Search for the cell housing the specified text and yield its [x, y] center coordinate. 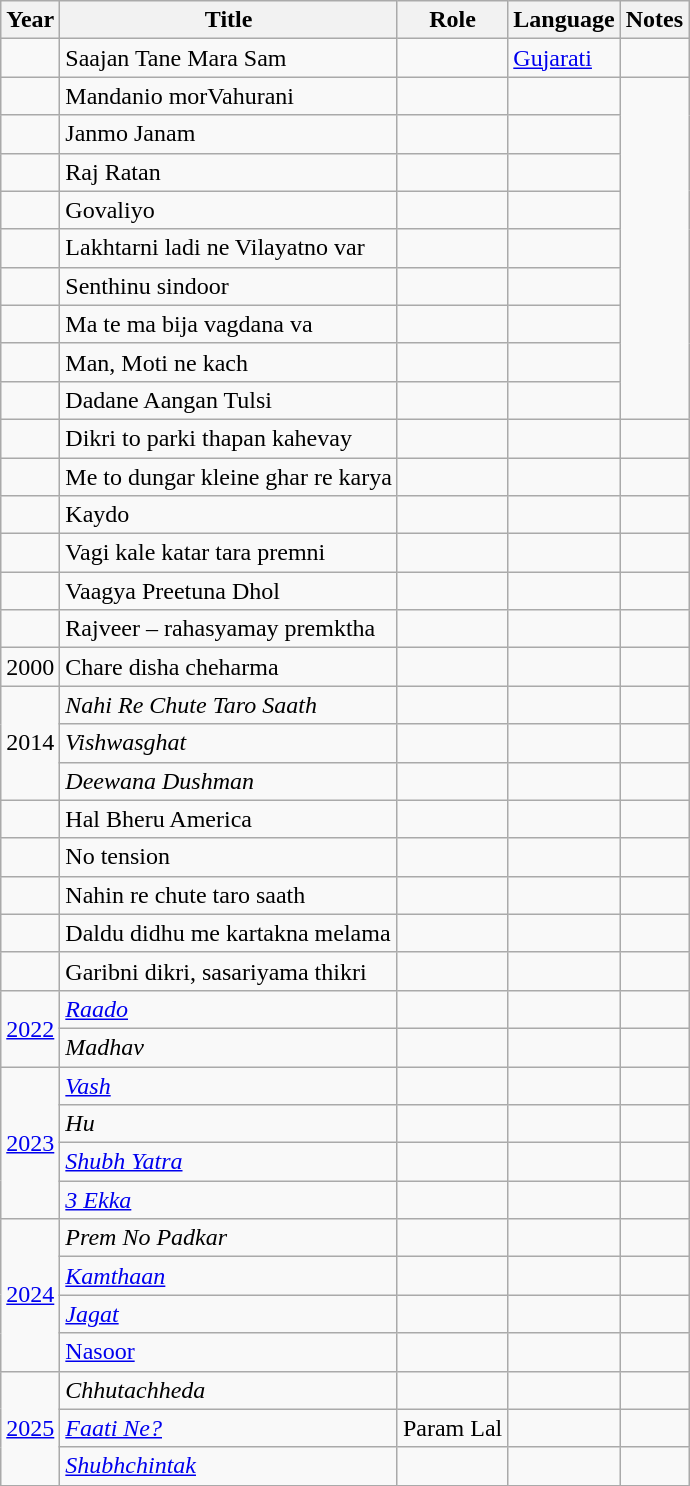
Shubhchintak [229, 1466]
Rajveer – rahasyamay premktha [229, 629]
Chhutachheda [229, 1390]
2024 [30, 1295]
Senthinu sindoor [229, 286]
Madhav [229, 1047]
Nasoor [229, 1352]
Nahin re chute taro saath [229, 895]
Deewana Dushman [229, 781]
Prem No Padkar [229, 1238]
Hu [229, 1124]
Notes [654, 20]
Shubh Yatra [229, 1162]
2000 [30, 667]
Raado [229, 1009]
Saajan Tane Mara Sam [229, 58]
2023 [30, 1142]
Mandanio morVahurani [229, 96]
Nahi Re Chute Taro Saath [229, 705]
Year [30, 20]
2022 [30, 1028]
Kamthaan [229, 1276]
Raj Ratan [229, 172]
No tension [229, 857]
Jagat [229, 1314]
Vaagya Preetuna Dhol [229, 591]
Janmo Janam [229, 134]
Dikri to parki thapan kahevay [229, 438]
Govaliyo [229, 210]
2025 [30, 1428]
Lakhtarni ladi ne Vilayatno var [229, 248]
Dadane Aangan Tulsi [229, 400]
Chare disha cheharma [229, 667]
3 Ekka [229, 1200]
Vash [229, 1085]
Vishwasghat [229, 743]
Language [564, 20]
2014 [30, 743]
Ma te ma bija vagdana va [229, 324]
Hal Bheru America [229, 819]
Kaydo [229, 515]
Man, Moti ne kach [229, 362]
Faati Ne? [229, 1428]
Gujarati [564, 58]
Role [452, 20]
Daldu didhu me kartakna melama [229, 933]
Param Lal [452, 1428]
Garibni dikri, sasariyama thikri [229, 971]
Title [229, 20]
Vagi kale katar tara premni [229, 553]
Me to dungar kleine ghar re karya [229, 477]
